Extract the (x, y) coordinate from the center of the cell holding the provided text.  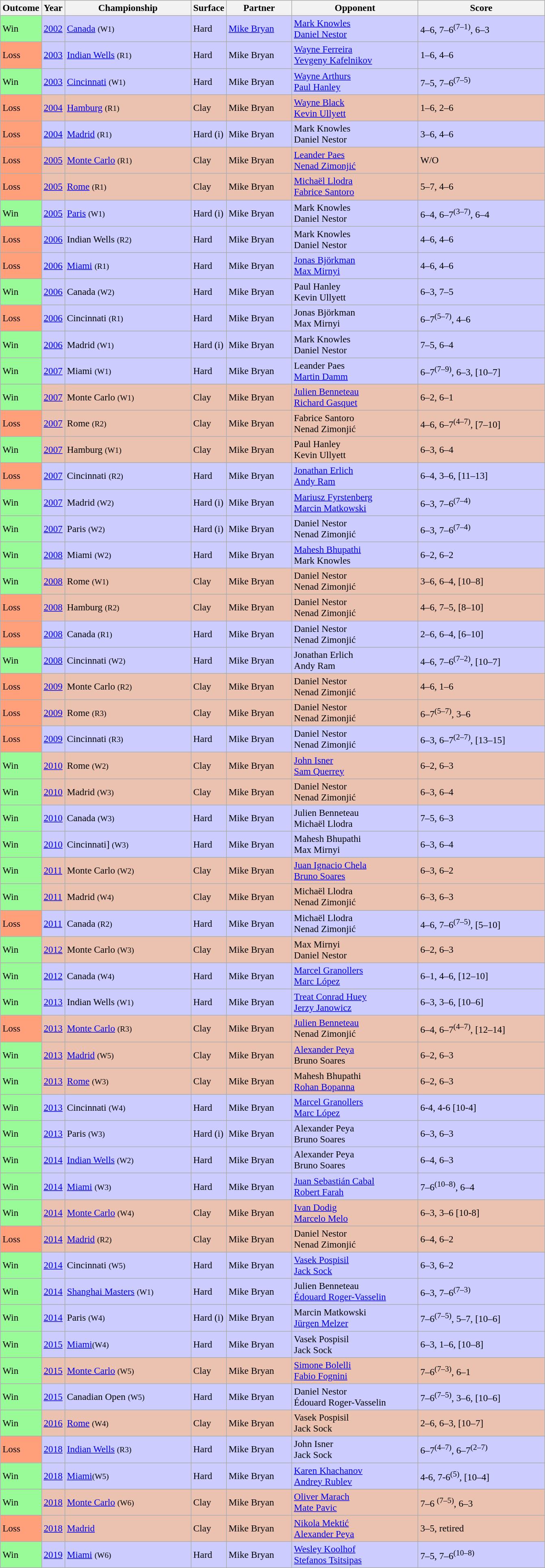
Julien Benneteau Michaël Llodra (355, 818)
Leander Paes Martin Damm (355, 370)
Treat Conrad Huey Jerzy Janowicz (355, 1002)
Marcin Matkowski Jürgen Melzer (355, 1317)
Monte Carlo (W2) (128, 871)
Score (481, 8)
6–2, 6–2 (481, 555)
6–1, 4–6, [12–10] (481, 975)
6–4, 6–7(4–7), [12–14] (481, 1028)
Fabrice Santoro Nenad Zimonjić (355, 423)
Monte Carlo (W4) (128, 1213)
Canadian Open (W5) (128, 1397)
Indian Wells (R2) (128, 239)
Rome (R1) (128, 187)
7–5, 7–6(10–8) (481, 1555)
7–6(7–5), 5–7, [10–6] (481, 1317)
Max Mirnyi Daniel Nestor (355, 949)
1–6, 4–6 (481, 55)
4–6, 7–6(7–1), 6–3 (481, 28)
6–3, 7–6(7–3) (481, 1291)
6–3, 3–6 [10-8] (481, 1213)
2–6, 6–3, [10–7] (481, 1423)
Cincinnati] (W3) (128, 844)
7–5, 6–4 (481, 344)
6–4, 6–2 (481, 1239)
W/O (481, 160)
Monte Carlo (W5) (128, 1370)
Madrid (R1) (128, 134)
Miami (W1) (128, 370)
7–6 (7–5), 6–3 (481, 1502)
Rome (W1) (128, 581)
3–6, 4–6 (481, 134)
Madrid (W3) (128, 792)
Opponent (355, 8)
4–6, 7–6(7–5), [5–10] (481, 923)
Rome (W4) (128, 1423)
Ivan Dodig Marcelo Melo (355, 1213)
Cincinnati (W4) (128, 1107)
3–5, retired (481, 1529)
6–7(5–7), 3–6 (481, 712)
7–6(7–3), 6–1 (481, 1370)
Canada (W2) (128, 292)
6–4, 3–6, [11–13] (481, 476)
Julien Benneteau Nenad Zimonjić (355, 1028)
Hamburg (W1) (128, 450)
Monte Carlo (R1) (128, 160)
Canada (R2) (128, 923)
Indian Wells (W1) (128, 1002)
4–6, 6–7(4–7), [7–10] (481, 423)
4-6, 7-6(5), [10–4] (481, 1476)
Rome (R3) (128, 712)
Hamburg (R1) (128, 107)
6–3, 7–5 (481, 292)
Nikola Mektić Alexander Peya (355, 1529)
Karen Khachanov Andrey Rublev (355, 1476)
Michaël Llodra Fabrice Santoro (355, 187)
Hamburg (R2) (128, 608)
2019 (53, 1555)
5–7, 4–6 (481, 187)
Wayne Ferreira Yevgeny Kafelnikov (355, 55)
Wayne Arthurs Paul Hanley (355, 81)
Juan Ignacio Chela Bruno Soares (355, 871)
4–6, 7–5, [8–10] (481, 608)
Rome (W2) (128, 765)
Cincinnati (R1) (128, 318)
Indian Wells (W2) (128, 1160)
2016 (53, 1423)
Monte Carlo (R3) (128, 1028)
7–6(7–5), 3–6, [10–6] (481, 1397)
6–2, 6–1 (481, 397)
Monte Carlo (W6) (128, 1502)
Cincinnati (R2) (128, 476)
Paris (W1) (128, 213)
Championship (128, 8)
Miami (R1) (128, 266)
Wesley Koolhof Stefanos Tsitsipas (355, 1555)
Paris (W3) (128, 1134)
6–3, 3–6, [10–6] (481, 1002)
Leander Paes Nenad Zimonjić (355, 160)
6–7(5–7), 4–6 (481, 318)
Year (53, 8)
Mahesh Bhupathi Max Mirnyi (355, 844)
Canada (W4) (128, 975)
7–6(10–8), 6–4 (481, 1186)
Monte Carlo (W1) (128, 397)
Madrid (128, 1529)
6–3, 6–7(2–7), [13–15] (481, 739)
2002 (53, 28)
Indian Wells (R1) (128, 55)
Canada (R1) (128, 634)
1–6, 2–6 (481, 107)
Mariusz Fyrstenberg Marcin Matkowski (355, 502)
Julien Benneteau Édouard Roger-Vasselin (355, 1291)
Outcome (21, 8)
Miami (W6) (128, 1555)
Simone Bolelli Fabio Fognini (355, 1370)
4–6, 1–6 (481, 686)
Cincinnati (W1) (128, 81)
Cincinnati (W2) (128, 660)
7–5, 6–3 (481, 818)
2–6, 6–4, [6–10] (481, 634)
John Isner Jack Sock (355, 1449)
Paris (W2) (128, 529)
6–7(7–9), 6–3, [10–7] (481, 370)
Miami(W5) (128, 1476)
Oliver Marach Mate Pavic (355, 1502)
Cincinnati (W5) (128, 1265)
Paris (W4) (128, 1317)
Madrid (W2) (128, 502)
6–7(4–7), 6–7(2–7) (481, 1449)
Surface (209, 8)
Julien Benneteau Richard Gasquet (355, 397)
6–4, 6–3 (481, 1160)
John Isner Sam Querrey (355, 765)
Miami (W2) (128, 555)
Mahesh Bhupathi Mark Knowles (355, 555)
4–6, 7–6(7–2), [10–7] (481, 660)
Madrid (W1) (128, 344)
Canada (W1) (128, 28)
Juan Sebastián Cabal Robert Farah (355, 1186)
Indian Wells (R3) (128, 1449)
Shanghai Masters (W1) (128, 1291)
Rome (R2) (128, 423)
Canada (W3) (128, 818)
7–5, 7–6(7–5) (481, 81)
Monte Carlo (W3) (128, 949)
Rome (W3) (128, 1081)
6–3, 1–6, [10–8] (481, 1344)
Wayne Black Kevin Ullyett (355, 107)
Miami(W4) (128, 1344)
Monte Carlo (R2) (128, 686)
Daniel Nestor Édouard Roger-Vasselin (355, 1397)
Partner (259, 8)
Madrid (W4) (128, 897)
Madrid (R2) (128, 1239)
6–4, 6–7(3–7), 6–4 (481, 213)
Madrid (W5) (128, 1055)
Cincinnati (R3) (128, 739)
3–6, 6–4, [10–8] (481, 581)
Mahesh Bhupathi Rohan Bopanna (355, 1081)
Miami (W3) (128, 1186)
6-4, 4-6 [10-4] (481, 1107)
